For the text-containing cell, return its midpoint in (X, Y) coordinate format. 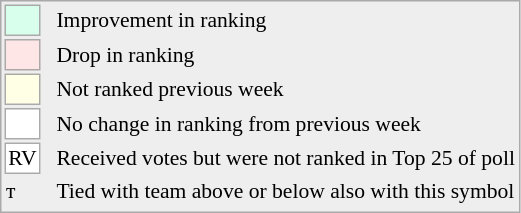
Tied with team above or below also with this symbol (286, 191)
No change in ranking from previous week (286, 124)
Received votes but were not ranked in Top 25 of poll (286, 158)
RV (22, 158)
Not ranked previous week (286, 90)
Drop in ranking (286, 55)
т (22, 191)
Improvement in ranking (286, 20)
